From the cell containing the given text, extract its center point as [x, y] coordinate. 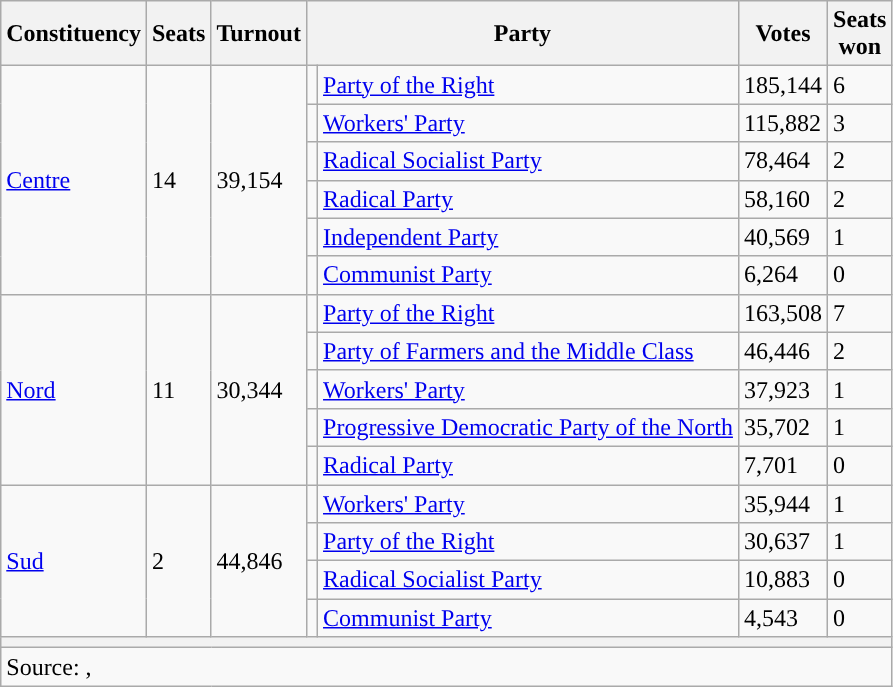
Seats [178, 34]
Independent Party [528, 237]
Source: , [446, 667]
115,882 [782, 123]
40,569 [782, 237]
Turnout [259, 34]
35,944 [782, 503]
6,264 [782, 275]
35,702 [782, 427]
Party of Farmers and the Middle Class [528, 351]
39,154 [259, 180]
185,144 [782, 85]
78,464 [782, 161]
Votes [782, 34]
Nord [74, 389]
6 [860, 85]
7 [860, 313]
Centre [74, 180]
58,160 [782, 199]
11 [178, 389]
4,543 [782, 618]
30,637 [782, 542]
44,846 [259, 560]
37,923 [782, 389]
Progressive Democratic Party of the North [528, 427]
Seatswon [860, 34]
Constituency [74, 34]
163,508 [782, 313]
7,701 [782, 465]
3 [860, 123]
30,344 [259, 389]
10,883 [782, 580]
Sud [74, 560]
Party [522, 34]
46,446 [782, 351]
14 [178, 180]
